Return the [x, y] coordinate for the center point of the cell that contains the specified text.  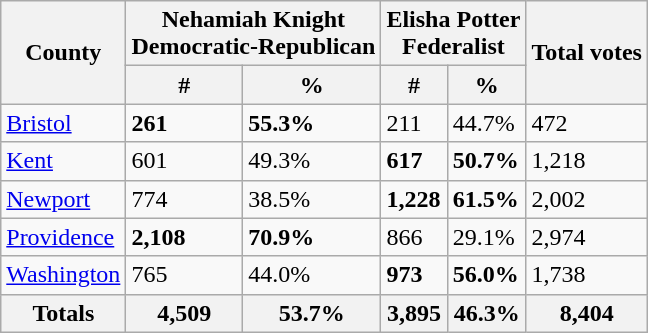
Newport [64, 199]
38.5% [312, 199]
County [64, 52]
8,404 [587, 313]
Kent [64, 161]
49.3% [312, 161]
601 [184, 161]
472 [587, 123]
46.3% [486, 313]
1,738 [587, 275]
765 [184, 275]
70.9% [312, 237]
973 [414, 275]
866 [414, 237]
617 [414, 161]
774 [184, 199]
50.7% [486, 161]
3,895 [414, 313]
Providence [64, 237]
Washington [64, 275]
2,108 [184, 237]
211 [414, 123]
Totals [64, 313]
2,974 [587, 237]
2,002 [587, 199]
44.0% [312, 275]
56.0% [486, 275]
261 [184, 123]
Total votes [587, 52]
Nehamiah KnightDemocratic-Republican [254, 34]
1,228 [414, 199]
4,509 [184, 313]
29.1% [486, 237]
1,218 [587, 161]
61.5% [486, 199]
53.7% [312, 313]
Bristol [64, 123]
44.7% [486, 123]
55.3% [312, 123]
Elisha PotterFederalist [454, 34]
